Pinpoint the cell where the given text exists, returning its [X, Y] midpoint coordinate. 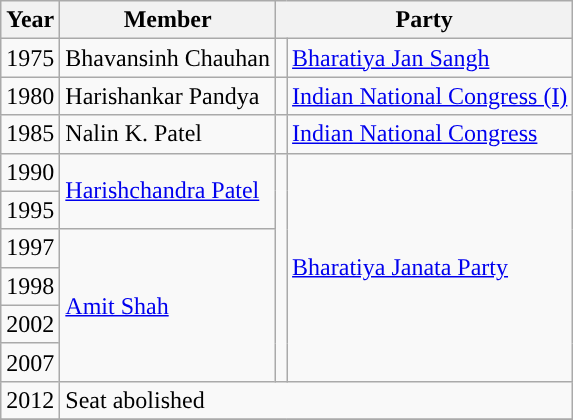
1990 [30, 172]
Nalin K. Patel [168, 134]
1975 [30, 58]
2012 [30, 400]
Harishankar Pandya [168, 96]
1985 [30, 134]
Indian National Congress [430, 134]
2002 [30, 324]
1997 [30, 248]
1998 [30, 286]
Indian National Congress (I) [430, 96]
Harishchandra Patel [168, 191]
2007 [30, 362]
Bhavansinh Chauhan [168, 58]
1995 [30, 210]
Amit Shah [168, 305]
Bharatiya Jan Sangh [430, 58]
Year [30, 20]
1980 [30, 96]
Member [168, 20]
Seat abolished [316, 400]
Bharatiya Janata Party [430, 267]
Party [424, 20]
